Return [x, y] of the center of cell containing provided text 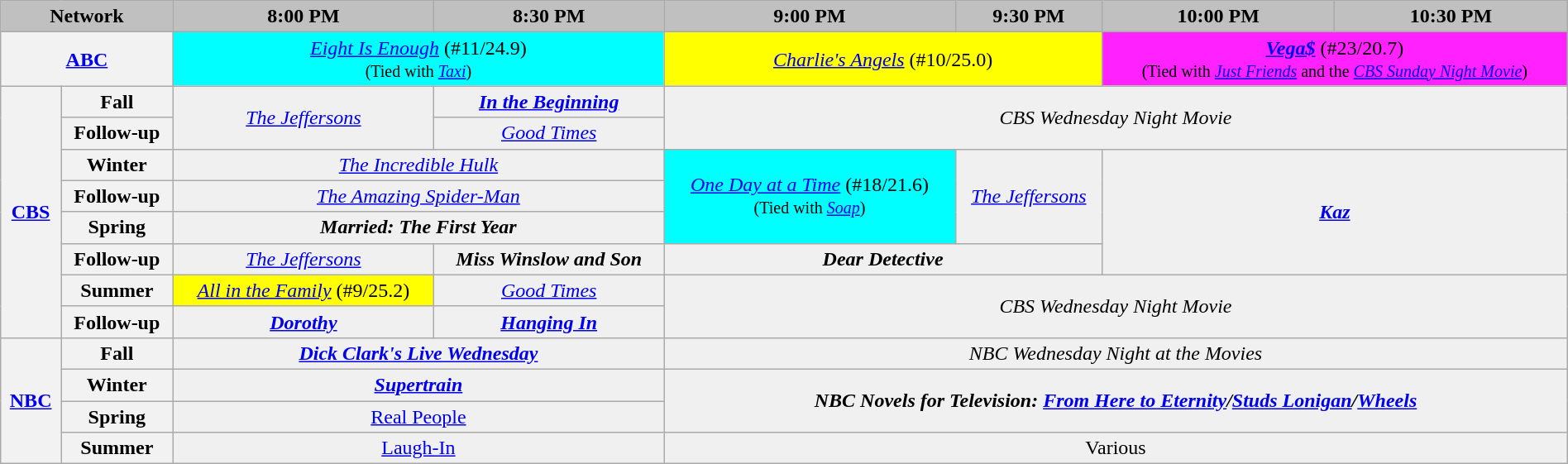
The Amazing Spider-Man [418, 196]
10:00 PM [1217, 17]
Hanging In [549, 322]
CBS [31, 212]
All in the Family (#9/25.2) [304, 290]
10:30 PM [1451, 17]
ABC [87, 60]
NBC Novels for Television: From Here to Eternity/Studs Lonigan/Wheels [1116, 400]
The Incredible Hulk [418, 165]
Vega$ (#23/20.7) (Tied with Just Friends and the CBS Sunday Night Movie) [1335, 60]
Charlie's Angels (#10/25.0) [883, 60]
Kaz [1335, 212]
8:00 PM [304, 17]
Laugh-In [418, 448]
9:30 PM [1029, 17]
Married: The First Year [418, 227]
Dorothy [304, 322]
Dick Clark's Live Wednesday [418, 353]
Network [87, 17]
Miss Winslow and Son [549, 259]
NBC [31, 400]
8:30 PM [549, 17]
In the Beginning [549, 102]
Real People [418, 416]
NBC Wednesday Night at the Movies [1116, 353]
Eight Is Enough (#11/24.9) (Tied with Taxi) [418, 60]
Various [1116, 448]
Dear Detective [883, 259]
One Day at a Time (#18/21.6)(Tied with Soap) [810, 196]
Supertrain [418, 385]
9:00 PM [810, 17]
